Find where the given text appears and provide that cell's center as [X, Y] coordinate. 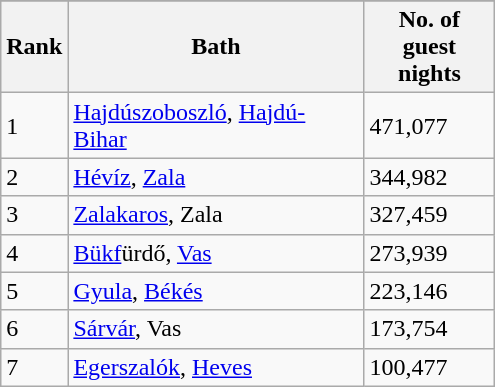
Bükfürdő, Vas [216, 253]
6 [34, 329]
Gyula, Békés [216, 291]
223,146 [430, 291]
173,754 [430, 329]
5 [34, 291]
100,477 [430, 367]
Zalakaros, Zala [216, 215]
Sárvár, Vas [216, 329]
Hajdúszoboszló, Hajdú-Bihar [216, 126]
471,077 [430, 126]
1 [34, 126]
327,459 [430, 215]
Hévíz, Zala [216, 177]
No. of guest nights [430, 47]
3 [34, 215]
Rank [34, 47]
Egerszalók, Heves [216, 367]
Bath [216, 47]
273,939 [430, 253]
7 [34, 367]
344,982 [430, 177]
4 [34, 253]
2 [34, 177]
